For the text-containing cell, return its midpoint in [x, y] coordinate format. 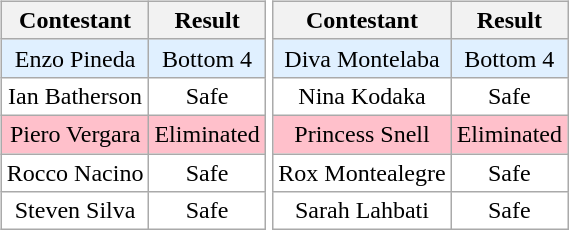
Diva Montelaba [362, 58]
Rox Montealegre [362, 173]
Princess Snell [362, 134]
Sarah Lahbati [362, 211]
Enzo Pineda [75, 58]
Rocco Nacino [75, 173]
Nina Kodaka [362, 96]
Piero Vergara [75, 134]
Steven Silva [75, 211]
Ian Batherson [75, 96]
